Identify which cell holds the provided text, then report its [x, y] central coordinate. 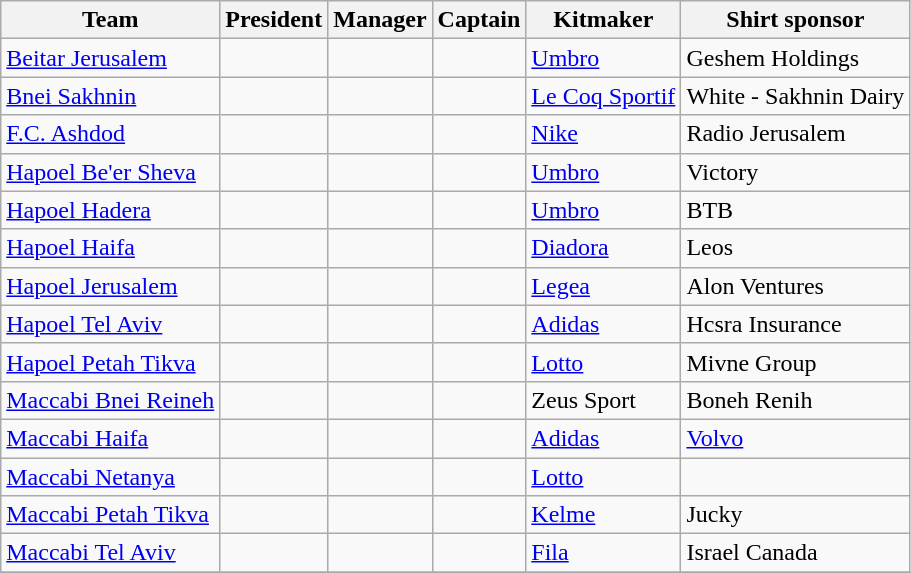
Leos [796, 248]
Beitar Jerusalem [110, 58]
Fila [604, 553]
Radio Jerusalem [796, 134]
Hapoel Petah Tikva [110, 362]
Israel Canada [796, 553]
F.C. Ashdod [110, 134]
Volvo [796, 438]
Hapoel Haifa [110, 248]
Kelme [604, 515]
Hapoel Tel Aviv [110, 324]
Maccabi Netanya [110, 477]
White - Sakhnin Dairy [796, 96]
Mivne Group [796, 362]
Hapoel Be'er Sheva [110, 172]
Hapoel Jerusalem [110, 286]
Le Coq Sportif [604, 96]
Alon Ventures [796, 286]
Maccabi Bnei Reineh [110, 400]
Maccabi Tel Aviv [110, 553]
Legea [604, 286]
Geshem Holdings [796, 58]
Kitmaker [604, 20]
BTB [796, 210]
Nike [604, 134]
Shirt sponsor [796, 20]
Jucky [796, 515]
Bnei Sakhnin [110, 96]
Hcsra Insurance [796, 324]
Manager [380, 20]
Boneh Renih [796, 400]
Captain [479, 20]
Diadora [604, 248]
Maccabi Haifa [110, 438]
Maccabi Petah Tikva [110, 515]
Zeus Sport [604, 400]
Victory [796, 172]
Hapoel Hadera [110, 210]
Team [110, 20]
President [274, 20]
